Locate the cell with the specified text and output its (x, y) center coordinate. 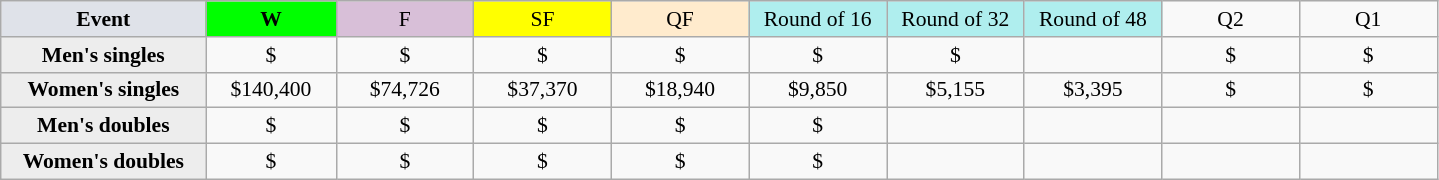
Event (104, 19)
Women's doubles (104, 162)
W (271, 19)
Round of 16 (818, 19)
Q1 (1368, 19)
$74,726 (405, 90)
Round of 48 (1093, 19)
Round of 32 (955, 19)
Men's singles (104, 55)
F (405, 19)
Men's doubles (104, 126)
$140,400 (271, 90)
$9,850 (818, 90)
Women's singles (104, 90)
$5,155 (955, 90)
$18,940 (680, 90)
$37,370 (543, 90)
Q2 (1231, 19)
QF (680, 19)
SF (543, 19)
$3,395 (1093, 90)
